Return (X, Y) of the center of cell containing provided text 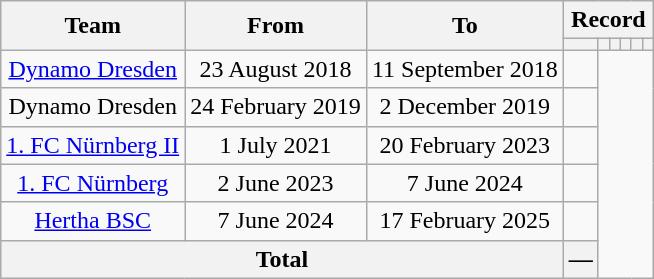
Total (282, 259)
To (464, 26)
1. FC Nürnberg II (93, 145)
Record (608, 20)
2 December 2019 (464, 107)
1 July 2021 (276, 145)
Team (93, 26)
1. FC Nürnberg (93, 183)
24 February 2019 (276, 107)
17 February 2025 (464, 221)
2 June 2023 (276, 183)
Hertha BSC (93, 221)
From (276, 26)
11 September 2018 (464, 69)
— (580, 259)
23 August 2018 (276, 69)
20 February 2023 (464, 145)
